From the cell containing the given text, extract its center point as (X, Y) coordinate. 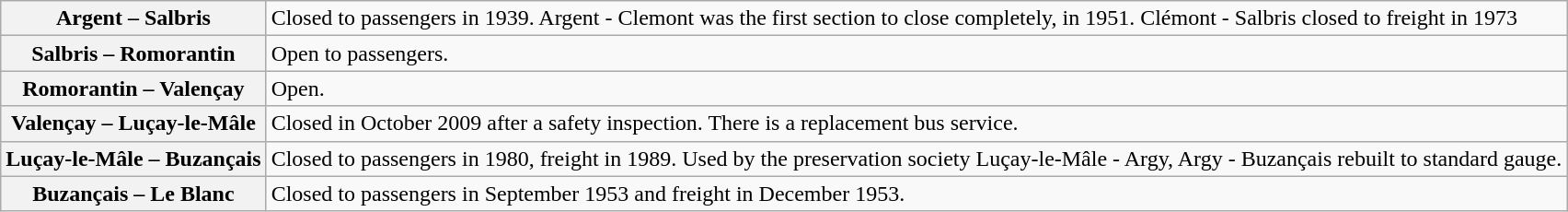
Romorantin – Valençay (133, 88)
Closed to passengers in September 1953 and freight in December 1953. (917, 194)
Closed to passengers in 1980, freight in 1989. Used by the preservation society Luçay-le-Mâle - Argy, Argy - Buzançais rebuilt to standard gauge. (917, 159)
Argent – Salbris (133, 18)
Closed in October 2009 after a safety inspection. There is a replacement bus service. (917, 124)
Salbris – Romorantin (133, 53)
Luçay-le-Mâle – Buzançais (133, 159)
Open. (917, 88)
Closed to passengers in 1939. Argent - Clemont was the first section to close completely, in 1951. Clémont - Salbris closed to freight in 1973 (917, 18)
Valençay – Luçay-le-Mâle (133, 124)
Open to passengers. (917, 53)
Buzançais – Le Blanc (133, 194)
